Detect which cell encompasses the target text, then output its [x, y] center coordinate. 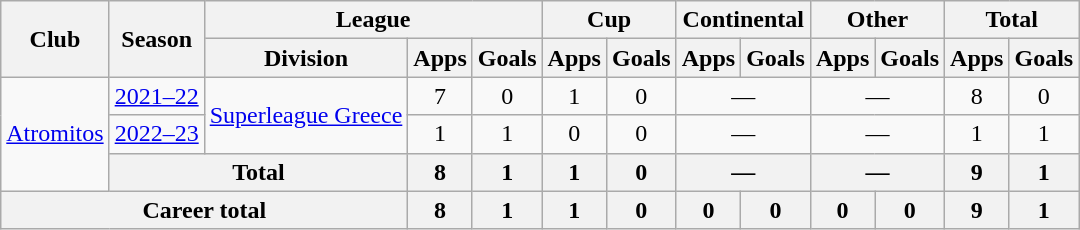
2021–22 [156, 96]
Cup [609, 20]
Continental [743, 20]
Division [306, 58]
League [373, 20]
7 [440, 96]
Club [55, 39]
Season [156, 39]
Superleague Greece [306, 115]
Other [877, 20]
Atromitos [55, 134]
Career total [204, 210]
2022–23 [156, 134]
